Extract the (x, y) coordinate from the center of the cell holding the provided text.  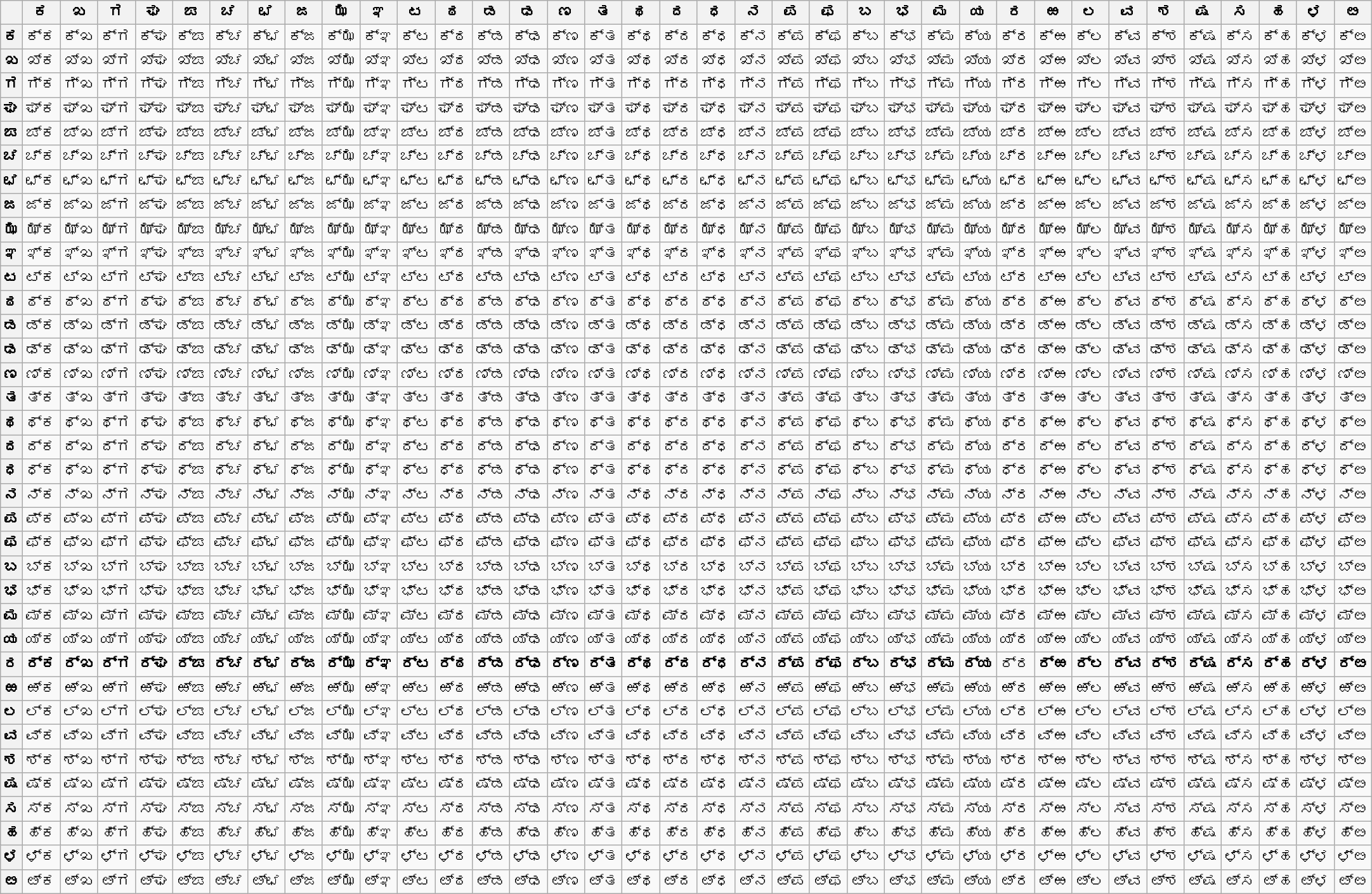
ಞ್ಮ (940, 254)
ಗ್ಳ (1316, 85)
ಯ್ಟ (416, 640)
ಶ್ದ (679, 761)
ರ್ನ (754, 664)
ಭ್ಧ (715, 592)
ಠ್ಭ (903, 302)
ಫ್ಮ (940, 543)
ಘ್ಥ (641, 109)
ಹ್ಫ (828, 833)
ಯ್ವ (1128, 640)
ಲ್ಘ (154, 713)
ಝ್ಙ (192, 230)
ಟ್ತ (604, 278)
ತ್ಡ (491, 399)
ಮ್ಱ (1053, 616)
ಕ್ಟ (416, 37)
ಱ್ಭ (903, 688)
ಫ್ಫ (828, 543)
ಜ್ಷ (1203, 205)
ಲ್ಳ (1316, 713)
ಕ್ಖ (79, 37)
ಡ್ಟ (416, 327)
ಡ್ರ (1015, 327)
ಶ್ಭ (903, 761)
ಝ್ಲ (1091, 230)
ಥ್ಡ (491, 423)
ಥ್ಛ (266, 423)
ರ್ಳ (1316, 664)
ಖ್ಹ (1277, 61)
ಙ್ಸ (1241, 133)
ತ್ಝ (341, 399)
ಘ್ತ (604, 109)
ಲ್ಙ (192, 713)
ವ್ನ (754, 737)
ಟ್ಫ (828, 278)
ಪ್ಕ (42, 519)
ಚ್ಶ (1166, 157)
ಫ್ಧ (715, 543)
ೞ್ಶ (1166, 881)
ಱ್ದ (679, 688)
ಗ್ದ (679, 85)
ಮ್ಠ (454, 616)
ಖ್ಞ (378, 61)
ಥ್ಲ (1091, 423)
ವ್ಸ (1241, 737)
ಯ್ತ (604, 640)
ತ್ಮ (940, 399)
ಯ್ರ (1015, 640)
ಛ್ಜ (303, 181)
ನ್ೞ (1352, 495)
ಢ್ಸ (1241, 351)
ಠ್ಷ (1203, 302)
ಱ್ವ (1128, 688)
ಜ್ಡ (491, 205)
ಷ್ಫ (828, 785)
ಚ್ಯ (978, 157)
ಡ್ಬ (865, 327)
ಳ್ಚ (228, 857)
ಥ್ಳ (1316, 423)
ಷ್ಥ (641, 785)
ಗ್ಛ (266, 85)
ಪ್ದ (679, 519)
ಶ್ಛ (266, 761)
ಚ್ಘ (154, 157)
ತ್ಳ (1316, 399)
ದ್ಳ (1316, 447)
ಠ್ಲ (1091, 302)
ಪ್ಶ (1166, 519)
ಟ್ಯ (978, 278)
ಷ್ಠ (454, 785)
ಮ್ಥ (641, 616)
ತ್ಘ (154, 399)
ಧ್ಟ (416, 471)
ಝ್ಚ (228, 230)
ಯ್ಷ (1203, 640)
ಫ್ಥ (641, 543)
ಮ್ಫ (828, 616)
ಷ್ಭ (903, 785)
ಖ್ಖ (79, 61)
ಗ್ರ (1015, 85)
ಟ್ಮ (940, 278)
ಪ್ಜ (303, 519)
ವ್ಱ (1053, 737)
ಣ್ಥ (641, 375)
ಥ್ಯ (978, 423)
ವ್ವ (1128, 737)
ಥ್ಷ (1203, 423)
ರ್ಘ (154, 664)
ಢ್ಶ (1166, 351)
ಮ್ಧ (715, 616)
ಭ್ಪ (790, 592)
ಢ್ಱ (1053, 351)
ಱ್ತ (604, 688)
ರ್ಥ (641, 664)
ಹ್ಳ (1316, 833)
ಲ್ದ (679, 713)
ಢ್ರ (1015, 351)
ಞ್ಟ (416, 254)
ಠ್ತ (604, 302)
ಷ್ಢ (529, 785)
ಖ್ಙ (192, 61)
ಲ್ಮ (940, 713)
ಚ್ಷ (1203, 157)
ಹ್ಘ (154, 833)
ಱ್ಪ (790, 688)
ಪ್ಚ (228, 519)
ಛ್ಗ (117, 181)
ಸ್ಢ (529, 809)
ಧ್ಗ (117, 471)
ಘ್ಗ (117, 109)
ಶ್ವ (1128, 761)
ಮ್ಯ (978, 616)
ರ್ಪ (790, 664)
ಝ್ಟ (416, 230)
ಳ್ಞ (378, 857)
ಢ್ಭ (903, 351)
ಲ್ೞ (1352, 713)
ಟ್ಚ (228, 278)
ನ್ಙ (192, 495)
ಛ್ತ (604, 181)
ಚ್ಝ (341, 157)
ಠ್ಙ (192, 302)
ಥ್ಚ (228, 423)
ತ್ದ (679, 399)
ಳ್ವ (1128, 857)
ಶ್ಣ (566, 761)
ಞ್ಞ (378, 254)
ಖ್ವ (1128, 61)
ಢ್ಷ (1203, 351)
ಣ್ಛ (266, 375)
ಹ್ಱ (1053, 833)
ಘ್ನ (754, 109)
ಣ್ಘ (154, 375)
ತ್ಭ (903, 399)
ಕ್ವ (1128, 37)
ತ್ಹ (1277, 399)
ಮ್ಞ (378, 616)
ಕ್ಣ (566, 37)
ಟ್ಹ (1277, 278)
ಡ್ಶ (1166, 327)
ಥ್ಮ (940, 423)
ಠ್ಜ (303, 302)
ಧ್ತ (604, 471)
ನ್ಕ (42, 495)
ಱ್ರ (1015, 688)
ಟ್ಪ (790, 278)
ಢ್ಛ (266, 351)
ಭ್ಥ (641, 592)
ಱ್ಗ (117, 688)
ಙ್ಙ (192, 133)
ಠ್ಳ (1316, 302)
ರ್ಕ (42, 664)
ಬ್ಯ (978, 567)
ಘ್ಲ (1091, 109)
ಛ್ಚ (228, 181)
ಡ್ೞ (1352, 327)
ಝ್ಭ (903, 230)
ನ್ಭ (903, 495)
ಬ್ಛ (266, 567)
ಶ್ರ (1015, 761)
ಣ್ದ (679, 375)
ಡ್ವ (1128, 327)
ರ್ಷ (1203, 664)
ಯ್ೞ (1352, 640)
ಲ್ಧ (715, 713)
ಗ್ಫ (828, 85)
ಷ್ಛ (266, 785)
ಡ್ಭ (903, 327)
ಢ್ಝ (341, 351)
ರ್ಧ (715, 664)
ಚ್ಠ (454, 157)
ಭ್ಚ (228, 592)
ಷ್ರ (1015, 785)
ಡ್ಳ (1316, 327)
ದ್ಡ (491, 447)
ಥ್ಶ (1166, 423)
ಙ್ತ (604, 133)
ಣ್ಞ (378, 375)
ಳ್ಳ (1316, 857)
ಖ್ಜ (303, 61)
ಜ್ಭ (903, 205)
ಭ್ಗ (117, 592)
ವ್ಙ (192, 737)
ಛ್ಟ (416, 181)
ಛ್ಫ (828, 181)
ಳ್ರ (1015, 857)
ಪ್ಹ (1277, 519)
ಣ್ಚ (228, 375)
ದ್ಢ (529, 447)
ಖ್ಝ (341, 61)
ಠ್ಗ (117, 302)
ಥ್ಜ (303, 423)
ಷ್ಧ (715, 785)
ಝ್ಥ (641, 230)
ಶ್ಕ (42, 761)
ಙ್ಞ (378, 133)
ಜ್ಯ (978, 205)
ಸ್ದ (679, 809)
ಟ್ಣ (566, 278)
ಹ್ಞ (378, 833)
ನ್ಣ (566, 495)
ತ್ಸ (1241, 399)
ಝ್ಮ (940, 230)
ಙ್ಷ (1203, 133)
ಹ್ಙ (192, 833)
ಹ್ಡ (491, 833)
ಸ್ನ (754, 809)
ಠ್ಹ (1277, 302)
ಖ್ಛ (266, 61)
ದ್ೞ (1352, 447)
ಟ್ಸ (1241, 278)
ಥ್ಕ (42, 423)
ಚ್ರ (1015, 157)
ಖ್ಫ (828, 61)
ಸ್ಶ (1166, 809)
ರ್ವ (1128, 664)
ನ್ಲ (1091, 495)
ಕ್ಕ (42, 37)
ಘ್ಹ (1277, 109)
ಫ್ನ (754, 543)
ಫ್ಳ (1316, 543)
ಮ್ಙ (192, 616)
ಶ್ೞ (1352, 761)
ಱ್ಚ (228, 688)
ಬ್ಢ (529, 567)
ಱ್ಟ (416, 688)
ಕ್ಳ (1316, 37)
ಠ್ವ (1128, 302)
ಕ್ಘ (154, 37)
ಣ್ಷ (1203, 375)
ಢ್ಥ (641, 351)
ಗ್ಭ (903, 85)
ಷ್ಡ (491, 785)
ದ್ಯ (978, 447)
ಢ್ಟ (416, 351)
ೞ್ಧ (715, 881)
ಥ್ಹ (1277, 423)
ಫ್ಜ (303, 543)
ಲ್ಱ (1053, 713)
ಖ್ಥ (641, 61)
ಥ್ಬ (865, 423)
ಛ್ವ (1128, 181)
ಱ್ಫ (828, 688)
ಕ್ಧ (715, 37)
ಭ್ಭ (903, 592)
ಕ್ಷ (1203, 37)
ಧ್ಚ (228, 471)
ಠ್ಧ (715, 302)
ನ್ಚ (228, 495)
ಹ್ಣ (566, 833)
ಱ್ಮ (940, 688)
ಗ್ಟ (416, 85)
ಭ್ತ (604, 592)
ಭ್ಛ (266, 592)
ನ್ಪ (790, 495)
ಸ್ತ (604, 809)
ಳ್ಖ (79, 857)
ಷ್ಱ (1053, 785)
ಶ್ಲ (1091, 761)
ಕ್ಢ (529, 37)
ಱ್ಳ (1316, 688)
ಬ್ಬ (865, 567)
ಲ್ಠ (454, 713)
ಱ್ಥ (641, 688)
ಶ್ತ (604, 761)
ಸ್ಕ (42, 809)
ಭ್ಬ (865, 592)
ಥ್ಙ (192, 423)
ಯ್ಯ (978, 640)
ಶ್ಚ (228, 761)
ಶ್ಢ (529, 761)
ಝ್ಠ (454, 230)
ಭ್ಝ (341, 592)
ಫ್ಞ (378, 543)
ಜ್ಸ (1241, 205)
ಢ್ತ (604, 351)
ಪ್ೞ (1352, 519)
ನ್ರ (1015, 495)
ಶ್ಡ (491, 761)
ಞ್ಧ (715, 254)
ಣ್ನ (754, 375)
ಝ್ಖ (79, 230)
ಠ್ಬ (865, 302)
ಭ್ಹ (1277, 592)
ಘ್ಠ (454, 109)
ಮ್ದ (679, 616)
ಛ್ಣ (566, 181)
ದ್ಧ (715, 447)
ಥ್ಪ (790, 423)
ಢ್ಬ (865, 351)
ತ್ಞ (378, 399)
ಗ್ಯ (978, 85)
ಥ್ಣ (566, 423)
ವ್ಘ (154, 737)
ರ್ಞ (378, 664)
ಲ್ಥ (641, 713)
ನ್ಝ (341, 495)
ಸ್ಮ (940, 809)
ಟ್ನ (754, 278)
ಱ್ಛ (266, 688)
ಝ್ಗ (117, 230)
ಡ್ಖ (79, 327)
ಧ್ಠ (454, 471)
ಱ್ಹ (1277, 688)
ಲ್ಸ (1241, 713)
ಯ್ಫ (828, 640)
ಜ್ವ (1128, 205)
ಧ್ಪ (790, 471)
ಛ್ಕ (42, 181)
ಣ್ಟ (416, 375)
ಢ್ಞ (378, 351)
ಟ್ಱ (1053, 278)
ಳ್ಯ (978, 857)
ಧ್ಕ (42, 471)
ಧ್ನ (754, 471)
ಲ್ಪ (790, 713)
ಟ್ದ (679, 278)
ಙ್ಡ (491, 133)
ಷ್ಖ (79, 785)
ಞ್ಕ (42, 254)
ಖ್ಳ (1316, 61)
ಠ್ದ (679, 302)
ತ್ಣ (566, 399)
ಘ್ಣ (566, 109)
ಭ್ಲ (1091, 592)
ಕ್ಜ (303, 37)
ವ್ಖ (79, 737)
ಚ್ಭ (903, 157)
ಚ್ಫ (828, 157)
ಯ್ನ (754, 640)
ರ್ಹ (1277, 664)
ಞ್ಢ (529, 254)
ಮ್ಚ (228, 616)
ಷ್ಙ (192, 785)
ಝ್ಘ (154, 230)
ಯ್ಹ (1277, 640)
ಲ್ಗ (117, 713)
ಯ್ಘ (154, 640)
ತ್ಷ (1203, 399)
ಛ್ಙ (192, 181)
ಞ್ಪ (790, 254)
ನ್ಢ (529, 495)
ಙ್ಭ (903, 133)
ಢ್ಗ (117, 351)
ಞ್ಯ (978, 254)
ಪ್ಛ (266, 519)
ಷ್ಟ (416, 785)
ಸ್ಪ (790, 809)
ಶ್ಷ (1203, 761)
ಧ್ಸ (1241, 471)
ೞ್ಭ (903, 881)
ೞ್ರ (1015, 881)
ಠ್ಟ (416, 302)
ಣ್ಫ (828, 375)
ಸ್ಣ (566, 809)
ಘ್ಬ (865, 109)
ರ್ಣ (566, 664)
ಲ್ಫ (828, 713)
ಠ್ಪ (790, 302)
ಜ್ಮ (940, 205)
ಖ್ಬ (865, 61)
ಗ್ಢ (529, 85)
ಘ್ಱ (1053, 109)
ಯ್ಡ (491, 640)
ಖ್ತ (604, 61)
ಘ್ಶ (1166, 109)
ರ್ಠ (454, 664)
ಞ್ಙ (192, 254)
ಘ್ಧ (715, 109)
ವ್ಡ (491, 737)
ಣ್ಝ (341, 375)
ಭ್ಙ (192, 592)
ಙ್ಬ (865, 133)
ಧ್ಫ (828, 471)
ತ್ಗ (117, 399)
ಶ್ಘ (154, 761)
ಶ್ಥ (641, 761)
ಪ್ಞ (378, 519)
ಳ್ನ (754, 857)
ಱ್ಞ (378, 688)
ಕ್ಮ (940, 37)
ಕ್ಚ (228, 37)
ಞ್ಸ (1241, 254)
ಡ್ಠ (454, 327)
ಛ್ಪ (790, 181)
ಗ್ಷ (1203, 85)
ಫ್ಹ (1277, 543)
ಘ್ರ (1015, 109)
ಯ್ಗ (117, 640)
ನ್ಞ (378, 495)
ಣ್ತ (604, 375)
ಠ್ಞ (378, 302)
ಠ್ಯ (978, 302)
ಠ್ಣ (566, 302)
ಬ್ಖ (79, 567)
ಸ್ಹ (1277, 809)
ೞ್ಛ (266, 881)
ೞ್ತ (604, 881)
ಫ್ವ (1128, 543)
ಜ್ತ (604, 205)
ರ್ಢ (529, 664)
ಮ್ಝ (341, 616)
ಫ್ಷ (1203, 543)
ಘ್ಝ (341, 109)
ಱ್ಬ (865, 688)
ಪ್ಢ (529, 519)
ಯ್ಛ (266, 640)
ಥ್ಗ (117, 423)
ತ್ಙ (192, 399)
ಶ್ಫ (828, 761)
ಘ್ಮ (940, 109)
ೞ್ಪ (790, 881)
ಠ್ಖ (79, 302)
ಛ್ಳ (1316, 181)
ತ್ಥ (641, 399)
ಫ್ಪ (790, 543)
ವ್ಞ (378, 737)
ಷ್ಶ (1166, 785)
ಚ್ಢ (529, 157)
ಙ್ಚ (228, 133)
ಚ್ಕ (42, 157)
ಮ್ಶ (1166, 616)
ಞ್ಝ (341, 254)
ಖ್ನ (754, 61)
ಘ್ಸ (1241, 109)
ದ್ಸ (1241, 447)
ಥ್ವ (1128, 423)
ಬ್ಪ (790, 567)
ಕ್ೞ (1352, 37)
ಯ್ಙ (192, 640)
ಫ್ಙ (192, 543)
ನ್ಶ (1166, 495)
ಫ್ಢ (529, 543)
ತ್ಟ (416, 399)
ಥ್ಭ (903, 423)
ಟ್ಖ (79, 278)
ಯ್ಶ (1166, 640)
ಬ್ಧ (715, 567)
ಪ್ಝ (341, 519)
ಯ್ಢ (529, 640)
ಗ್ಱ (1053, 85)
ಖ್ಷ (1203, 61)
ಕ್ಪ (790, 37)
ರ್ಖ (79, 664)
ಷ್ಗ (117, 785)
ಳ್ಥ (641, 857)
ಪ್ಧ (715, 519)
ಬ್ಷ (1203, 567)
ಟ್ಬ (865, 278)
ಜ್ಢ (529, 205)
ಲ್ಯ (978, 713)
ಱ್ಜ (303, 688)
ಟ್ವ (1128, 278)
ಫ್ಛ (266, 543)
ಚ್ಬ (865, 157)
ಟ್ಳ (1316, 278)
ನ್ಡ (491, 495)
ರ್ಝ (341, 664)
ಘ್ಫ (828, 109)
ದ್ಠ (454, 447)
ಧ್ಘ (154, 471)
ಷ್ಲ (1091, 785)
ಜ್ಕ (42, 205)
ಱ್ಱ (1053, 688)
ಲ್ಣ (566, 713)
ಜ್ಟ (416, 205)
ಸ್ಝ (341, 809)
ಜ್ಙ (192, 205)
ಜ್ಪ (790, 205)
ಫ್ಲ (1091, 543)
ಮ್ಮ (940, 616)
ಝ್ಳ (1316, 230)
ಳ್ಬ (865, 857)
ಡ್ಯ (978, 327)
ಝ್ಯ (978, 230)
ಞ್ನ (754, 254)
ಹ್ಶ (1166, 833)
ಥ್ಠ (454, 423)
ಮ್ಹ (1277, 616)
ಢ್ಠ (454, 351)
ಘ್ಳ (1316, 109)
ಧ್ಳ (1316, 471)
ವ್ಚ (228, 737)
ಛ್ಡ (491, 181)
ಗ್ಬ (865, 85)
ಣ್ಠ (454, 375)
ಣ್ಲ (1091, 375)
ಧ್ಙ (192, 471)
ಹ್ಥ (641, 833)
ತ್ಯ (978, 399)
ಗ್ಘ (154, 85)
ಶ್ನ (754, 761)
ವ್ಢ (529, 737)
ಧ್ಖ (79, 471)
ಧ್ಝ (341, 471)
ಮ್ಬ (865, 616)
ಙ್ಳ (1316, 133)
ಠ್ಢ (529, 302)
ತ್ತ (604, 399)
ಢ್ದ (679, 351)
ಬ್ಡ (491, 567)
ಧ್ಛ (266, 471)
ಘ್ದ (679, 109)
ಚ್ದ (679, 157)
ಥ್ಥ (641, 423)
ಥ್ರ (1015, 423)
ಬ್ಣ (566, 567)
ಖ್ದ (679, 61)
ಜ್ಱ (1053, 205)
ಳ್ಱ (1053, 857)
ಬ್ಸ (1241, 567)
ಚ್ಟ (416, 157)
ಟ್ಥ (641, 278)
ಯ್ಧ (715, 640)
ಯ್ಝ (341, 640)
ಝ್ಢ (529, 230)
ಜ್ಶ (1166, 205)
ಛ್ಢ (529, 181)
ಗ್ಹ (1277, 85)
ಫ್ಡ (491, 543)
ಣ್ಮ (940, 375)
ಝ್ಷ (1203, 230)
ಲ್ಜ (303, 713)
ಳ್ಧ (715, 857)
ಟ್ಕ (42, 278)
ಫ್ಘ (154, 543)
ಜ್ಥ (641, 205)
ವ್ಗ (117, 737)
ಙ್ಧ (715, 133)
ಳ್ಫ (828, 857)
ಛ್ೞ (1352, 181)
ಖ್ಧ (715, 61)
ಥ್ೞ (1352, 423)
ಲ್ಕ (42, 713)
ಞ್ೞ (1352, 254)
ಙ್ಝ (341, 133)
ಸ್ರ (1015, 809)
ಘ್ಖ (79, 109)
ಚ್ತ (604, 157)
ಠ್ಚ (228, 302)
ಙ್ಮ (940, 133)
ಱ್ಣ (566, 688)
ಟ್ಠ (454, 278)
ಝ್ಞ (378, 230)
ತ್ಱ (1053, 399)
ಚ್ಱ (1053, 157)
ಘ್ಭ (903, 109)
ಶ್ಳ (1316, 761)
ವ್ಶ (1166, 737)
ಭ್ೞ (1352, 592)
ರ್ಱ (1053, 664)
ೞ್ಡ (491, 881)
ಧ್ಹ (1277, 471)
ಭ್ಮ (940, 592)
ಜ್ಚ (228, 205)
ಮ್ಲ (1091, 616)
ಳ್ಢ (529, 857)
ೞ್ಖ (79, 881)
ಪ್ಖ (79, 519)
ಯ್ಖ (79, 640)
ಱ್ಯ (978, 688)
ಜ್ಲ (1091, 205)
ಪ್ಸ (1241, 519)
ಭ್ಟ (416, 592)
ಢ್ೞ (1352, 351)
ಡ್ಹ (1277, 327)
ಮ್ಸ (1241, 616)
ೞ್ಲ (1091, 881)
ದ್ಹ (1277, 447)
ಟ್ಟ (416, 278)
ಫ್ಝ (341, 543)
ಡ್ಥ (641, 327)
ಢ್ಖ (79, 351)
ಬ್ಫ (828, 567)
ಠ್ಛ (266, 302)
ಱ್ಠ (454, 688)
ಠ್ಘ (154, 302)
ಝ್ಡ (491, 230)
ಬ್ಲ (1091, 567)
ಕ್ಥ (641, 37)
ಖ್ಲ (1091, 61)
ಟ್ಞ (378, 278)
ಭ್ಶ (1166, 592)
ಘ್ಯ (978, 109)
ಠ್ನ (754, 302)
ಭ್ವ (1128, 592)
ಡ್ಗ (117, 327)
ಧ್ೞ (1352, 471)
ಝ್ರ (1015, 230)
ಸ್ವ (1128, 809)
ಬ್ಠ (454, 567)
ಪ್ಷ (1203, 519)
ವ್ಬ (865, 737)
ಥ್ಞ (378, 423)
ಕ್ಯ (978, 37)
ದ್ಭ (903, 447)
ದ್ರ (1015, 447)
ಪ್ಲ (1091, 519)
ಯ್ಞ (378, 640)
ಙ್ಣ (566, 133)
ಸ್ಱ (1053, 809)
ಝ್ನ (754, 230)
ದ್ಕ (42, 447)
ಬ್ಕ (42, 567)
ರ್ಮ (940, 664)
ಶ್ಶ (1166, 761)
ರ್ಯ (978, 664)
ಛ್ಘ (154, 181)
ಸ್ಸ (1241, 809)
ರ್ತ (604, 664)
ಣ್ಜ (303, 375)
ಭ್ಱ (1053, 592)
ಡ್ಢ (529, 327)
ನ್ಯ (978, 495)
ತ್ಜ (303, 399)
ನ್ವ (1128, 495)
ಕ್ದ (679, 37)
ಳ್ಭ (903, 857)
ಮ್ನ (754, 616)
ಸ್ೞ (1352, 809)
ಪ್ಮ (940, 519)
ಮ್ರ (1015, 616)
ಳ್ಲ (1091, 857)
ಮ್ಜ (303, 616)
ಭ್ಘ (154, 592)
ೞ್ಠ (454, 881)
ಱ್ನ (754, 688)
ೞ್ಱ (1053, 881)
ಕ್ಡ (491, 37)
ಳ್ಮ (940, 857)
ಶ್ಪ (790, 761)
ಜ್ಣ (566, 205)
ಥ್ಝ (341, 423)
ಠ್ರ (1015, 302)
ಖ್ಕ (42, 61)
ಙ್ಘ (154, 133)
ಬ್ಝ (341, 567)
ಷ್ಬ (865, 785)
ಚ್ಧ (715, 157)
ಝ್ಜ (303, 230)
ಫ್ಣ (566, 543)
ಢ್ಢ (529, 351)
ಠ್ಠ (454, 302)
ರ್ಲ (1091, 664)
ರ್ಛ (266, 664)
ಧ್ಢ (529, 471)
ಱ್ಢ (529, 688)
ಣ್ಕ (42, 375)
ಛ್ರ (1015, 181)
ಚ್ನ (754, 157)
ಕ್ಬ (865, 37)
ವ್ಯ (978, 737)
ಱ್ೞ (1352, 688)
ದ್ಲ (1091, 447)
ಹ್ಟ (416, 833)
ಯ್ಜ (303, 640)
ಧ್ಬ (865, 471)
ಢ್ಚ (228, 351)
ಯ್ಣ (566, 640)
ಚ್ಲ (1091, 157)
ಙ್ಠ (454, 133)
ೞ್ಟ (416, 881)
ಗ್ಡ (491, 85)
ತ್ಠ (454, 399)
ಢ್ನ (754, 351)
ಬ್ಞ (378, 567)
ದ್ಮ (940, 447)
ಡ್ಣ (566, 327)
ಕ್ರ (1015, 37)
ರ್ಙ (192, 664)
ಕ್ಞ (378, 37)
ಱ್ಧ (715, 688)
ಪ್ವ (1128, 519)
ಙ್ಪ (790, 133)
ೞ್ೞ (1352, 881)
ಗ್ಙ (192, 85)
ಷ್ಜ (303, 785)
ಖ್ೞ (1352, 61)
ಲ್ಢ (529, 713)
ಞ್ತ (604, 254)
ತ್ಬ (865, 399)
ಣ್ಢ (529, 375)
ಲ್ರ (1015, 713)
ಛ್ಖ (79, 181)
ರ್ಗ (117, 664)
ಳ್ಜ (303, 857)
ಛ್ಷ (1203, 181)
ಚ್ಞ (378, 157)
ಪ್ಙ (192, 519)
ಞ್ಗ (117, 254)
ಘ್ಜ (303, 109)
ರ್ಡ (491, 664)
ಬ್ವ (1128, 567)
ಪ್ಡ (491, 519)
ದ್ಟ (416, 447)
ಗ್ವ (1128, 85)
ಗ್ಸ (1241, 85)
ಮ್ತ (604, 616)
ಮ್ಷ (1203, 616)
ಪ್ಬ (865, 519)
ಖ್ಣ (566, 61)
ಚ್ಖ (79, 157)
ಟ್ಧ (715, 278)
ಹ್ತ (604, 833)
ೞ್ಕ (42, 881)
ನ್ಗ (117, 495)
ಜ್ಹ (1277, 205)
ಢ್ಜ (303, 351)
ಲ್ವ (1128, 713)
ಸ್ಯ (978, 809)
ಯ್ಚ (228, 640)
ದ್ಶ (1166, 447)
ಘ್ಞ (378, 109)
ಡ್ದ (679, 327)
ನ್ತ (604, 495)
ಞ್ಥ (641, 254)
ಯ್ಪ (790, 640)
ಮ್ೞ (1352, 616)
ಢ್ಡ (491, 351)
ಛ್ಸ (1241, 181)
ಞ್ಬ (865, 254)
ಟ್ಲ (1091, 278)
ಠ್ೞ (1352, 302)
ಝ್ಶ (1166, 230)
ಙ್ಱ (1053, 133)
ಳ್ಝ (341, 857)
ಹ್ಢ (529, 833)
ಛ್ಠ (454, 181)
ಪ್ಥ (641, 519)
ಧ್ಡ (491, 471)
ಫ್ಖ (79, 543)
ಯ್ಲ (1091, 640)
ನ್ಫ (828, 495)
ಳ್ಟ (416, 857)
ಯ್ಕ (42, 640)
ಫ್ಕ (42, 543)
ಷ್ಮ (940, 785)
ಭ್ಣ (566, 592)
ಶ್ಗ (117, 761)
ಡ್ಡ (491, 327)
ಜ್ನ (754, 205)
ಘ್ಙ (192, 109)
ಭ್ಖ (79, 592)
ಭ್ಜ (303, 592)
ಗ್ಚ (228, 85)
ೞ್ಮ (940, 881)
ಡ್ನ (754, 327)
ಱ್ಝ (341, 688)
ಠ್ಫ (828, 302)
ಙ್ಛ (266, 133)
ಸ್ಞ (378, 809)
ಹ್ಷ (1203, 833)
ಖ್ಟ (416, 61)
ಫ್ದ (679, 543)
ನ್ನ (754, 495)
ಟ್ಭ (903, 278)
ಡ್ಸ (1241, 327)
ಝ್ಹ (1277, 230)
ದ್ವ (1128, 447)
ಹ್ಸ (1241, 833)
ವ್ಷ (1203, 737)
ಖ್ಠ (454, 61)
ಖ್ಘ (154, 61)
ಕ್ಛ (266, 37)
ಭ್ರ (1015, 592)
ಯ್ಮ (940, 640)
ಮ್ವ (1128, 616)
ಚ್ಛ (266, 157)
ಱ್ಲ (1091, 688)
ಳ್ದ (679, 857)
ಬ್ಗ (117, 567)
ಟ್ಜ (303, 278)
ಡ್ಧ (715, 327)
ಗ್ಪ (790, 85)
ಜ್ಫ (828, 205)
ಹ್ರ (1015, 833)
ದ್ಝ (341, 447)
ಸ್ಭ (903, 809)
ಪ್ರ (1015, 519)
ಬ್ಶ (1166, 567)
ಷ್ನ (754, 785)
ಚ್ಙ (192, 157)
ಥ್ದ (679, 423)
ಭ್ಕ (42, 592)
ಜ್ರ (1015, 205)
ಢ್ಕ (42, 351)
ಝ್ಝ (341, 230)
ೞ್ಬ (865, 881)
ಗ್ಜ (303, 85)
ಸ್ಳ (1316, 809)
ಕ್ಹ (1277, 37)
ಹ್ಮ (940, 833)
ಫ್ರ (1015, 543)
ವ್ಭ (903, 737)
ಮ್ಕ (42, 616)
ಙ್ಟ (416, 133)
ಹ್ನ (754, 833)
ಝ್ದ (679, 230)
ಲ್ಶ (1166, 713)
ಮ್ಡ (491, 616)
ಣ್ವ (1128, 375)
ಛ್ಝ (341, 181)
ಭ್ಞ (378, 592)
ಭ್ಫ (828, 592)
ಬ್ದ (679, 567)
ಢ್ಧ (715, 351)
ತ್ಶ (1166, 399)
ಲ್ಖ (79, 713)
ಚ್ಪ (790, 157)
ಖ್ಡ (491, 61)
ಞ್ಹ (1277, 254)
ಠ್ಶ (1166, 302)
ಛ್ಹ (1277, 181)
ಪ್ಗ (117, 519)
ಘ್ಘ (154, 109)
ನ್ಧ (715, 495)
ಜ್ಠ (454, 205)
ಪ್ಘ (154, 519)
ಱ್ಙ (192, 688)
ಣ್ಧ (715, 375)
ಷ್ಕ (42, 785)
ಶ್ಬ (865, 761)
ಯ್ಠ (454, 640)
ಟ್ಶ (1166, 278)
ಭ್ಯ (978, 592)
ಷ್ಸ (1241, 785)
ಫ್ಶ (1166, 543)
ಕ್ಠ (454, 37)
ಠ್ಸ (1241, 302)
ವ್ಝ (341, 737)
ಙ್ಶ (1166, 133)
ೞ್ಗ (117, 881)
ಭ್ದ (679, 592)
ಭ್ಢ (529, 592)
ಧ್ಥ (641, 471)
ಕ್ಙ (192, 37)
ಚ್ಸ (1241, 157)
ಜ್ದ (679, 205)
ಲ್ಬ (865, 713)
ತ್ರ (1015, 399)
ಘ್ಪ (790, 109)
ಲ್ಷ (1203, 713)
ವ್ಪ (790, 737)
ಜ್ಧ (715, 205)
ಘ್ಢ (529, 109)
ಞ್ವ (1128, 254)
ಸ್ಡ (491, 809)
ಣ್ಗ (117, 375)
ಶ್ಜ (303, 761)
ಠ್ಮ (940, 302)
ೞ್ಳ (1316, 881)
ಧ್ಞ (378, 471)
ಷ್ಚ (228, 785)
ಖ್ಗ (117, 61)
ಫ್ಚ (228, 543)
ಞ್ಲ (1091, 254)
ಟ್ಡ (491, 278)
ವ್ಹ (1277, 737)
ಣ್ರ (1015, 375)
ಲ್ಞ (378, 713)
ಱ್ಘ (154, 688)
ನ್ಬ (865, 495)
ಹ್ಪ (790, 833)
ಛ್ಭ (903, 181)
ಶ್ಹ (1277, 761)
ಷ್ಷ (1203, 785)
ಙ್ಥ (641, 133)
ಚ್ಣ (566, 157)
ಳ್ೞ (1352, 857)
ಞ್ಣ (566, 254)
ಮ್ಛ (266, 616)
ಝ್ಱ (1053, 230)
ಜ್ಬ (865, 205)
ನ್ದ (679, 495)
ಹ್ಹ (1277, 833)
ಹ್ಚ (228, 833)
ಯ್ದ (679, 640)
ವ್ಧ (715, 737)
ರ್ಸ (1241, 664)
ಳ್ಕ (42, 857)
ಷ್ದ (679, 785)
ಥ್ಧ (715, 423)
ಜ್ೞ (1352, 205)
ತ್ಛ (266, 399)
ಣ್ಯ (978, 375)
ಢ್ಣ (566, 351)
ಗ್ಕ (42, 85)
ತ್ಢ (529, 399)
ಲ್ಚ (228, 713)
ಱ್ಸ (1241, 688)
ದ್ಪ (790, 447)
ರ್ದ (679, 664)
ಜ್ಞ (378, 205)
ಟ್ಷ (1203, 278)
ಠ್ಝ (341, 302)
ಧ್ಱ (1053, 471)
ವ್ಳ (1316, 737)
ೞ್ಸ (1241, 881)
ವ್ೞ (1352, 737)
ಗ್ಮ (940, 85)
ಹ್ಕ (42, 833)
ಣ್ಪ (790, 375)
ಪ್ಪ (790, 519)
ಢ್ಳ (1316, 351)
ಝ್ಪ (790, 230)
ದ್ಗ (117, 447)
ಲ್ಡ (491, 713)
ವ್ಣ (566, 737)
ಶ್ಖ (79, 761)
ನ್ಮ (940, 495)
ಢ್ಪ (790, 351)
ಛ್ಛ (266, 181)
ಪ್ಱ (1053, 519)
ಧ್ಮ (940, 471)
ಬ್ಮ (940, 567)
ಧ್ಲ (1091, 471)
ಥ್ಫ (828, 423)
ೞ್ಜ (303, 881)
ಸ್ಧ (715, 809)
ಟ್ಢ (529, 278)
ಫ್ಟ (416, 543)
ಙ್ರ (1015, 133)
ಪ್ಠ (454, 519)
ಣ್ೞ (1352, 375)
ತ್ೞ (1352, 399)
ಸ್ಛ (266, 809)
ಕ್ನ (754, 37)
ಡ್ತ (604, 327)
ಹ್ಭ (903, 833)
ರ್ಬ (865, 664)
ಙ್ಕ (42, 133)
ಝ್ಸ (1241, 230)
ಟ್ರ (1015, 278)
ಢ್ಘ (154, 351)
ೞ್ಝ (341, 881)
ಳ್ಸ (1241, 857)
ಛ್ಬ (865, 181)
ಕ್ಱ (1053, 37)
ಢ್ಯ (978, 351)
ಧ್ಷ (1203, 471)
ಙ್ಜ (303, 133)
ಣ್ಭ (903, 375)
ೞ್ಙ (192, 881)
ಡ್ಛ (266, 327)
ಷ್ಞ (378, 785)
ಜ್ಘ (154, 205)
ಘ್ವ (1128, 109)
ರ್ಜ (303, 664)
ದ್ಬ (865, 447)
ನ್ಖ (79, 495)
ರ್ಚ (228, 664)
ಧ್ಣ (566, 471)
ಮ್ಗ (117, 616)
ಗ್ಧ (715, 85)
ಫ್ಸ (1241, 543)
ಕ್ಶ (1166, 37)
ಸ್ಷ (1203, 809)
ಸ್ಬ (865, 809)
ಬ್ಙ (192, 567)
ಙ್ಫ (828, 133)
ಬ್ಚ (228, 567)
ಞ್ದ (679, 254)
ಣ್ಬ (865, 375)
ಫ್ತ (604, 543)
ಪ್ಳ (1316, 519)
ಹ್ಗ (117, 833)
ರ್ಭ (903, 664)
ಧ್ಶ (1166, 471)
ರ್ರ (1015, 664)
ಪ್ಟ (416, 519)
ಶ್ಱ (1053, 761)
ಷ್ಣ (566, 785)
ಜ್ಖ (79, 205)
ಹ್ವ (1128, 833)
ಹ್ಠ (454, 833)
ಫ್ಗ (117, 543)
ಭ್ಡ (491, 592)
ಣ್ಖ (79, 375)
ಛ್ಱ (1053, 181)
ಶ್ಮ (940, 761)
ಯ್ಱ (1053, 640)
ಗ್ಲ (1091, 85)
ಭ್ಠ (454, 592)
ಛ್ಲ (1091, 181)
ಡ್ಱ (1053, 327)
ಮ್ಭ (903, 616)
ಝ್ಬ (865, 230)
ಹ್ಲ (1091, 833)
ೞ್ನ (754, 881)
ಶ್ಞ (378, 761)
ದ್ಚ (228, 447)
ಸ್ಜ (303, 809)
ದ್ಞ (378, 447)
ಗ್ತ (604, 85)
ನ್ಱ (1053, 495)
ಞ್ಭ (903, 254)
ಖ್ಶ (1166, 61)
ಪ್ತ (604, 519)
ವ್ಕ (42, 737)
ಗ್ಥ (641, 85)
ಫ್ಭ (903, 543)
ಸ್ಟ (416, 809)
ಞ್ಚ (228, 254)
ಕ್ಭ (903, 37)
ಷ್ಳ (1316, 785)
ಶ್ಧ (715, 761)
ಲ್ಹ (1277, 713)
ಖ್ಸ (1241, 61)
ೞ್ಢ (529, 881)
ರ್ಟ (416, 664)
ಸ್ಥ (641, 809)
ತ್ವ (1128, 399)
ೞ್ಥ (641, 881)
ಕ್ತ (604, 37)
ಷ್ಝ (341, 785)
ತ್ನ (754, 399)
ೞ್ಘ (154, 881)
ಖ್ಱ (1053, 61)
ಙ್ಲ (1091, 133)
ಬ್ಜ (303, 567)
ಝ್ಫ (828, 230)
ಣ್ಡ (491, 375)
ಙ್ನ (754, 133)
ಲ್ಟ (416, 713)
ಹ್ದ (679, 833)
ವ್ಮ (940, 737)
ಶ್ಸ (1241, 761)
ಳ್ಙ (192, 857)
ಡ್ಜ (303, 327)
ಭ್ನ (754, 592)
ಞ್ಖ (79, 254)
ಛ್ದ (679, 181)
ಯ್ಬ (865, 640)
ಳ್ಷ (1203, 857)
ಙ್ಹ (1277, 133)
ಬ್ಥ (641, 567)
ಭ್ಸ (1241, 592)
ಡ್ಫ (828, 327)
ಕ್ಫ (828, 37)
ಶ್ಙ (192, 761)
ಣ್ಙ (192, 375)
ಫ್ಯ (978, 543)
ಳ್ಣ (566, 857)
ನ್ಜ (303, 495)
ಧ್ದ (679, 471)
ಝ್ೞ (1352, 230)
ಣ್ಣ (566, 375)
ನ್ಛ (266, 495)
ದ್ಱ (1053, 447)
ಣ್ಶ (1166, 375)
ಥ್ಢ (529, 423)
ಶ್ಝ (341, 761)
ದ್ಙ (192, 447)
ಸ್ಚ (228, 809)
ಘ್ಡ (491, 109)
ಞ್ರ (1015, 254)
ಣ್ಹ (1277, 375)
ಥ್ನ (754, 423)
ಛ್ನ (754, 181)
ವ್ತ (604, 737)
ಲ್ಝ (341, 713)
ಸ್ಲ (1091, 809)
ಜ್ಳ (1316, 205)
ಖ್ರ (1015, 61)
ದ್ಷ (1203, 447)
ಷ್ಪ (790, 785)
ಕ್ಝ (341, 37)
ಗ್ಗ (117, 85)
ಹ್ಯ (978, 833)
ಛ್ಶ (1166, 181)
ಲ್ಲ (1091, 713)
ಗ್ಝ (341, 85)
ಮ್ಖ (79, 616)
ಪ್ಯ (978, 519)
ವ್ಥ (641, 737)
ಝ್ಛ (266, 230)
ಬ್ೞ (1352, 567)
ದ್ಜ (303, 447)
ದ್ದ (679, 447)
ಗ್ಣ (566, 85)
ಡ್ಮ (940, 327)
ಧ್ರ (1015, 471)
ಕ್ಲ (1091, 37)
ಱ್ಡ (491, 688)
ಞ್ಷ (1203, 254)
ಱ್ಶ (1166, 688)
ಳ್ಪ (790, 857)
ಗ್ಖ (79, 85)
ಪ್ಭ (903, 519)
ಱ್ಕ (42, 688)
ರ್ಶ (1166, 664)
ಟ್ಗ (117, 278)
ಪ್ಫ (828, 519)
ಮ್ಢ (529, 616)
ತ್ಪ (790, 399)
ಥ್ತ (604, 423)
ನ್ಸ (1241, 495)
ಙ್ಗ (117, 133)
ಠ್ಥ (641, 302)
ಧ್ಯ (978, 471)
ಳ್ತ (604, 857)
ಸ್ಙ (192, 809)
ಗ್ನ (754, 85)
ಘ್ಚ (228, 109)
ಜ್ಛ (266, 205)
ಖ್ಪ (790, 61)
ಜ್ಗ (117, 205)
ಡ್ಕ (42, 327)
ಙ್ೞ (1352, 133)
ಱ್ಖ (79, 688)
ಚ್ಮ (940, 157)
ಟ್ಛ (266, 278)
ಞ್ಜ (303, 254)
ಷ್ತ (604, 785)
ಭ್ಳ (1316, 592)
ಸ್ಖ (79, 809)
ಯ್ಳ (1316, 640)
ಡ್ಝ (341, 327)
ಡ್ಪ (790, 327)
ಛ್ಥ (641, 181)
ಹ್ಜ (303, 833)
ಢ್ಮ (940, 351)
ಗ್ಠ (454, 85)
ಱ್ಷ (1203, 688)
ವ್ಛ (266, 737)
ನ್ಥ (641, 495)
ಘ್ಷ (1203, 109)
ಹ್ಝ (341, 833)
ಖ್ಢ (529, 61)
ಳ್ಗ (117, 857)
ಕ್ಸ (1241, 37)
ಫ್ಱ (1053, 543)
ಙ್ಯ (978, 133)
ಛ್ಯ (978, 181)
ನ್ಷ (1203, 495)
ಮ್ಪ (790, 616)
ಹ್ಧ (715, 833)
ಸ್ಠ (454, 809)
ಝ್ಧ (715, 230)
ಲ್ಛ (266, 713)
ಬ್ನ (754, 567)
ಢ್ವ (1128, 351)
ಬ್ಘ (154, 567)
ಥ್ಖ (79, 423)
ಖ್ಚ (228, 61)
ಞ್ಠ (454, 254)
ಹ್ಖ (79, 833)
ಬ್ರ (1015, 567)
ಚ್ಚ (228, 157)
ಹ್ಛ (266, 833)
ಘ್ಟ (416, 109)
ಞ್ಶ (1166, 254)
ಟ್ಘ (154, 278)
ಟ್ಝ (341, 278)
ಷ್ಯ (978, 785)
ಪ್ನ (754, 519)
ಸ್ಘ (154, 809)
ಳ್ಘ (154, 857)
ೞ್ವ (1128, 881)
ಞ್ಱ (1053, 254)
ಬ್ಟ (416, 567)
ಞ್ಛ (266, 254)
ಗ್ೞ (1352, 85)
ಮ್ಣ (566, 616)
ಜ್ಝ (341, 205)
ಢ್ಲ (1091, 351)
ಞ್ಘ (154, 254)
ದ್ಖ (79, 447)
ಬ್ಭ (903, 567)
ಚ್ಡ (491, 157)
ಳ್ಹ (1277, 857)
ಹ್ೞ (1352, 833)
ಘ್ಛ (266, 109)
ಲ್ನ (754, 713)
ವ್ರ (1015, 737)
ಪ್ಣ (566, 519)
ಡ್ಞ (378, 327)
ಥ್ಘ (154, 423)
ಧ್ವ (1128, 471)
ಢ್ಫ (828, 351)
ೞ್ದ (679, 881)
ಷ್ೞ (1352, 785)
ಕ್ಗ (117, 37)
ರ್ೞ (1352, 664)
ಸ್ಫ (828, 809)
ಚ್ಳ (1316, 157)
ಣ್ಳ (1316, 375)
ಲ್ತ (604, 713)
ಛ್ಮ (940, 181)
ೞ್ಷ (1203, 881)
ೞ್ಹ (1277, 881)
ಗ್ಞ (378, 85)
ಝ್ವ (1128, 230)
ಮ್ಟ (416, 616)
ಡ್ಙ (192, 327)
ಖ್ಭ (903, 61)
ಥ್ಸ (1241, 423)
ತ್ಲ (1091, 399)
ನ್ಠ (454, 495)
ಡ್ಷ (1203, 327)
ಙ್ದ (679, 133)
ಧ್ಧ (715, 471)
ವ್ಫ (828, 737)
ಘ್ಕ (42, 109)
ಝ್ಣ (566, 230)
ಯ್ಸ (1241, 640)
ಫ್ಠ (454, 543)
ೞ್ಣ (566, 881)
ಣ್ಸ (1241, 375)
ಯ್ಥ (641, 640)
ರ್ಫ (828, 664)
ದ್ನ (754, 447)
ಮ್ಘ (154, 616)
ಳ್ಛ (266, 857)
ಬ್ಹ (1277, 567)
ದ್ಫ (828, 447)
ಠ್ಡ (491, 302)
ಠ್ಱ (1053, 302)
ವ್ಟ (416, 737)
ಥ್ಱ (1053, 423)
ೞ್ಞ (378, 881)
ತ್ಚ (228, 399)
ಙ್ವ (1128, 133)
ಬ್ಱ (1053, 567)
ಯ್ಭ (903, 640)
ಲ್ಭ (903, 713)
ಭ್ಷ (1203, 592)
ಞ್ಳ (1316, 254)
ಡ್ಲ (1091, 327)
ನ್ಘ (154, 495)
ನ್ಹ (1277, 495)
ೞ್ಯ (978, 881)
ಶ್ಟ (416, 761)
ಟ್ೞ (1352, 278)
ಷ್ವ (1128, 785)
ಧ್ಜ (303, 471)
ೞ್ಚ (228, 881)
ನ್ಟ (416, 495)
ಠ್ಕ (42, 302)
ತ್ಖ (79, 399)
ಞ್ಡ (491, 254)
ದ್ಘ (154, 447)
ಛ್ಧ (715, 181)
ೞ್ಫ (828, 881)
ಶ್ಯ (978, 761)
ಫ್ಬ (865, 543)
ಚ್ಗ (117, 157)
ಶ್ಠ (454, 761)
ಝ್ಕ (42, 230)
ಚ್ಥ (641, 157)
ಖ್ಮ (940, 61)
ಳ್ಠ (454, 857)
ನ್ಳ (1316, 495)
ಮ್ಳ (1316, 616)
ವ್ಲ (1091, 737)
ಡ್ಘ (154, 327)
ಞ್ಫ (828, 254)
ಳ್ಶ (1166, 857)
ಙ್ಢ (529, 133)
ವ್ಜ (303, 737)
ತ್ಕ (42, 399)
ಹ್ಬ (865, 833)
ದ್ಛ (266, 447)
ದ್ಥ (641, 447)
ದ್ತ (604, 447)
ಷ್ಘ (154, 785)
ದ್ಣ (566, 447)
ಚ್ೞ (1352, 157)
ಚ್ವ (1128, 157)
ಚ್ಜ (303, 157)
ಖ್ಯ (978, 61)
ಫ್ೞ (1352, 543)
ಳ್ಡ (491, 857)
ಘ್ೞ (1352, 109)
ಧ್ಭ (903, 471)
ತ್ಧ (715, 399)
ಝ್ತ (604, 230)
ಷ್ಹ (1277, 785)
ಟ್ಙ (192, 278)
ಗ್ಶ (1166, 85)
ವ್ಠ (454, 737)
ಙ್ಖ (79, 133)
ಣ್ಱ (1053, 375)
ಢ್ಹ (1277, 351)
ವ್ದ (679, 737)
ಚ್ಹ (1277, 157)
ಥ್ಟ (416, 423)
ತ್ಫ (828, 399)
ಸ್ಗ (117, 809)
ಢ್ಙ (192, 351)
ಬ್ಳ (1316, 567)
ಡ್ಚ (228, 327)
ಜ್ಜ (303, 205)
ಛ್ಞ (378, 181)
ಬ್ತ (604, 567)
